Determine the [x, y] coordinate at the center of the cell enclosing the given text.  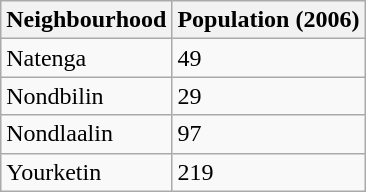
29 [268, 96]
97 [268, 134]
49 [268, 58]
Neighbourhood [86, 20]
219 [268, 172]
Natenga [86, 58]
Nondlaalin [86, 134]
Nondbilin [86, 96]
Yourketin [86, 172]
Population (2006) [268, 20]
